Extract the [x, y] coordinate from the center of the cell holding the provided text.  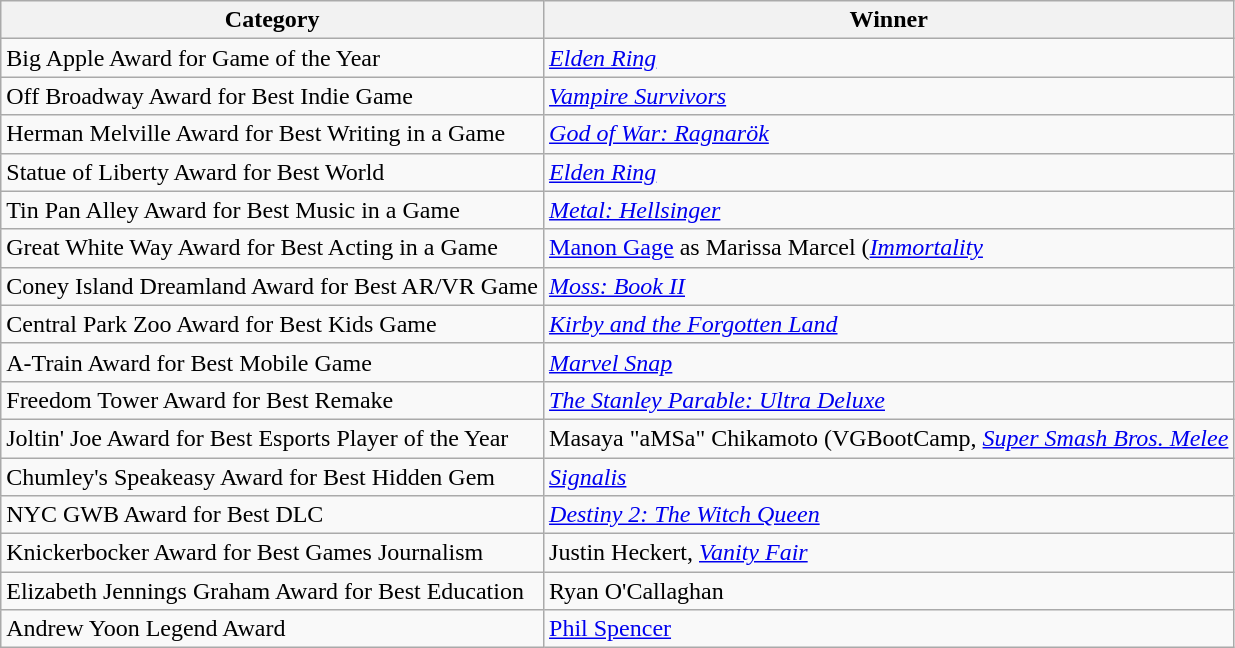
A-Train Award for Best Mobile Game [272, 362]
Coney Island Dreamland Award for Best AR/VR Game [272, 286]
NYC GWB Award for Best DLC [272, 515]
Knickerbocker Award for Best Games Journalism [272, 553]
Freedom Tower Award for Best Remake [272, 400]
Tin Pan Alley Award for Best Music in a Game [272, 210]
The Stanley Parable: Ultra Deluxe [889, 400]
Big Apple Award for Game of the Year [272, 58]
Moss: Book II [889, 286]
Off Broadway Award for Best Indie Game [272, 96]
Vampire Survivors [889, 96]
God of War: Ragnarök [889, 134]
Justin Heckert, Vanity Fair [889, 553]
Category [272, 20]
Kirby and the Forgotten Land [889, 324]
Destiny 2: The Witch Queen [889, 515]
Winner [889, 20]
Herman Melville Award for Best Writing in a Game [272, 134]
Elizabeth Jennings Graham Award for Best Education [272, 591]
Ryan O'Callaghan [889, 591]
Chumley's Speakeasy Award for Best Hidden Gem [272, 477]
Masaya "aMSa" Chikamoto (VGBootCamp, Super Smash Bros. Melee [889, 438]
Marvel Snap [889, 362]
Joltin' Joe Award for Best Esports Player of the Year [272, 438]
Great White Way Award for Best Acting in a Game [272, 248]
Phil Spencer [889, 629]
Metal: Hellsinger [889, 210]
Andrew Yoon Legend Award [272, 629]
Statue of Liberty Award for Best World [272, 172]
Manon Gage as Marissa Marcel (Immortality [889, 248]
Central Park Zoo Award for Best Kids Game [272, 324]
Signalis [889, 477]
